From the cell containing the given text, extract its center point as (x, y) coordinate. 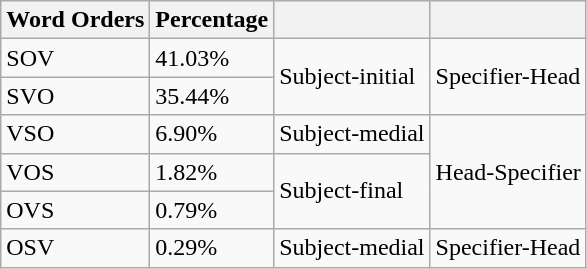
Subject-initial (352, 77)
Percentage (212, 20)
VSO (76, 134)
0.79% (212, 210)
SOV (76, 58)
Word Orders (76, 20)
6.90% (212, 134)
1.82% (212, 172)
VOS (76, 172)
OVS (76, 210)
Head-Specifier (508, 172)
41.03% (212, 58)
0.29% (212, 248)
OSV (76, 248)
SVO (76, 96)
Subject-final (352, 191)
35.44% (212, 96)
